Identify which cell holds the provided text, then report its (X, Y) central coordinate. 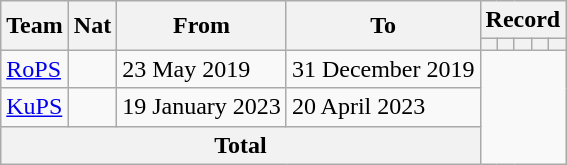
To (383, 26)
Nat (92, 26)
19 January 2023 (202, 107)
23 May 2019 (202, 69)
Total (240, 145)
Record (523, 20)
Team (35, 26)
20 April 2023 (383, 107)
31 December 2019 (383, 69)
KuPS (35, 107)
From (202, 26)
RoPS (35, 69)
